Scan for the cell matching the given text and deliver its (X, Y) coordinate at center. 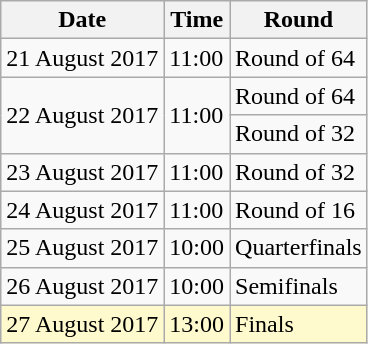
26 August 2017 (82, 286)
Semifinals (299, 286)
24 August 2017 (82, 210)
Finals (299, 324)
Round of 16 (299, 210)
Time (197, 20)
27 August 2017 (82, 324)
25 August 2017 (82, 248)
Date (82, 20)
Quarterfinals (299, 248)
22 August 2017 (82, 115)
21 August 2017 (82, 58)
Round (299, 20)
13:00 (197, 324)
23 August 2017 (82, 172)
